Return (X, Y) of the center of cell containing provided text 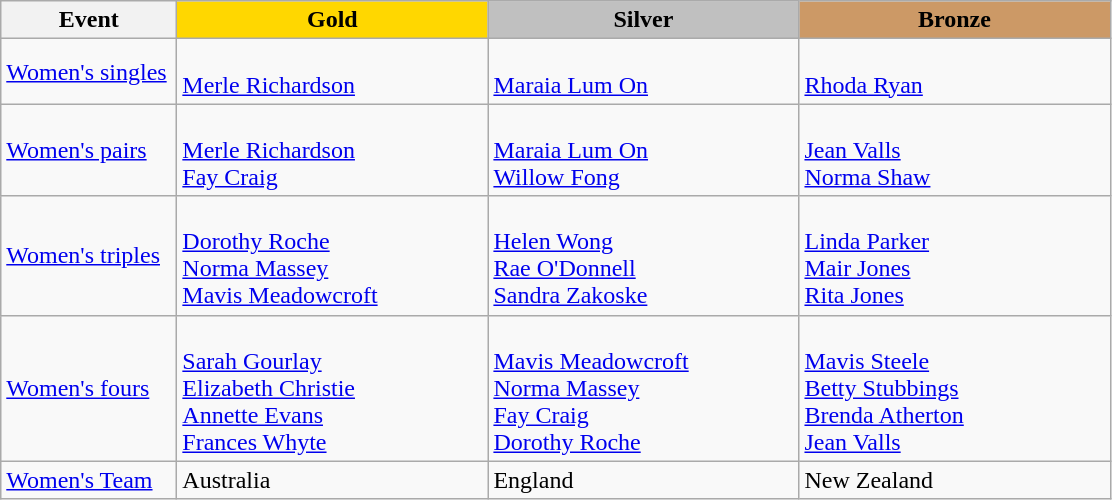
Bronze (954, 20)
Maraia Lum On (644, 72)
Women's Team (89, 480)
Merle Richardson (332, 72)
Mavis Meadowcroft Norma Massey Fay Craig Dorothy Roche (644, 388)
Event (89, 20)
Silver (644, 20)
Women's triples (89, 256)
Rhoda Ryan (954, 72)
Jean Valls Norma Shaw (954, 150)
Merle Richardson Fay Craig (332, 150)
New Zealand (954, 480)
Dorothy Roche Norma Massey Mavis Meadowcroft (332, 256)
Australia (332, 480)
Linda Parker Mair Jones Rita Jones (954, 256)
Mavis Steele Betty Stubbings Brenda Atherton Jean Valls (954, 388)
Women's pairs (89, 150)
Gold (332, 20)
Sarah Gourlay Elizabeth Christie Annette Evans Frances Whyte (332, 388)
Helen Wong Rae O'Donnell Sandra Zakoske (644, 256)
Maraia Lum On Willow Fong (644, 150)
Women's singles (89, 72)
England (644, 480)
Women's fours (89, 388)
